Return the [X, Y] coordinate for the center point of the cell that contains the specified text.  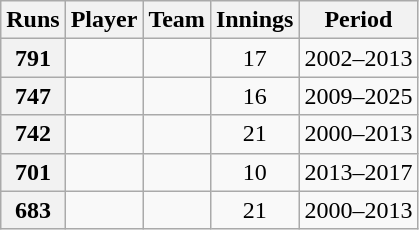
791 [33, 58]
17 [254, 58]
Player [104, 20]
742 [33, 134]
16 [254, 96]
683 [33, 210]
747 [33, 96]
Runs [33, 20]
Period [358, 20]
2002–2013 [358, 58]
2009–2025 [358, 96]
2013–2017 [358, 172]
10 [254, 172]
Innings [254, 20]
701 [33, 172]
Team [177, 20]
